Pinpoint the cell where the given text exists, returning its (x, y) midpoint coordinate. 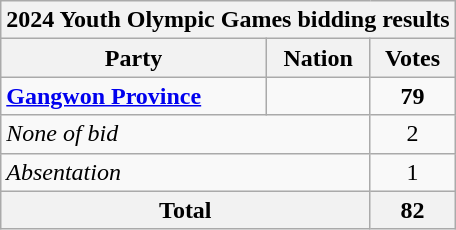
82 (412, 210)
Gangwon Province (134, 96)
None of bid (186, 134)
Nation (318, 58)
2 (412, 134)
Total (186, 210)
79 (412, 96)
Votes (412, 58)
Absentation (186, 172)
2024 Youth Olympic Games bidding results (228, 20)
1 (412, 172)
Party (134, 58)
